Search for the cell housing the specified text and yield its (X, Y) center coordinate. 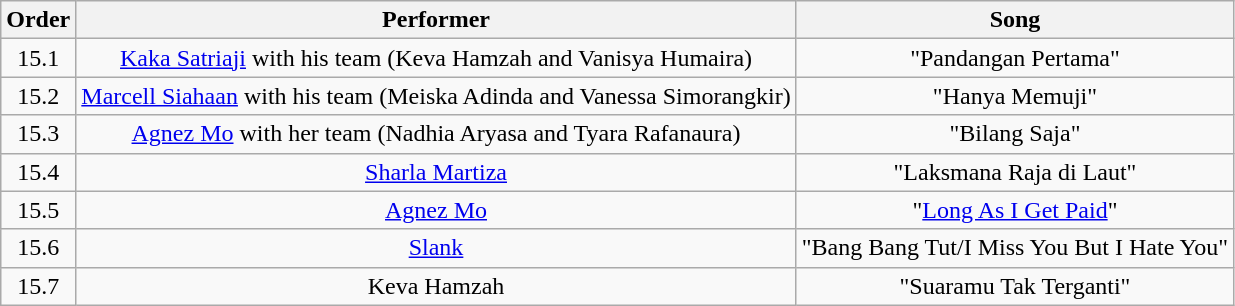
Performer (436, 20)
Marcell Siahaan with his team (Meiska Adinda and Vanessa Simorangkir) (436, 96)
15.5 (38, 210)
15.1 (38, 58)
Agnez Mo (436, 210)
15.4 (38, 172)
"Pandangan Pertama" (1014, 58)
Order (38, 20)
"Suaramu Tak Terganti" (1014, 286)
15.6 (38, 248)
15.2 (38, 96)
Keva Hamzah (436, 286)
15.7 (38, 286)
Song (1014, 20)
Sharla Martiza (436, 172)
"Hanya Memuji" (1014, 96)
"Laksmana Raja di Laut" (1014, 172)
"Bang Bang Tut/I Miss You But I Hate You" (1014, 248)
Agnez Mo with her team (Nadhia Aryasa and Tyara Rafanaura) (436, 134)
"Long As I Get Paid" (1014, 210)
15.3 (38, 134)
Slank (436, 248)
Kaka Satriaji with his team (Keva Hamzah and Vanisya Humaira) (436, 58)
"Bilang Saja" (1014, 134)
